Detect which cell encompasses the target text, then output its (x, y) center coordinate. 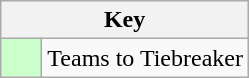
Teams to Tiebreaker (146, 58)
Key (125, 20)
